Detect which cell encompasses the target text, then output its (X, Y) center coordinate. 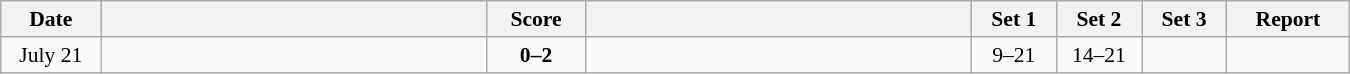
Set 3 (1184, 19)
Score (536, 19)
Set 1 (1014, 19)
9–21 (1014, 55)
0–2 (536, 55)
Set 2 (1098, 19)
July 21 (51, 55)
Date (51, 19)
14–21 (1098, 55)
Report (1288, 19)
